Find where the given text appears and provide that cell's center as [X, Y] coordinate. 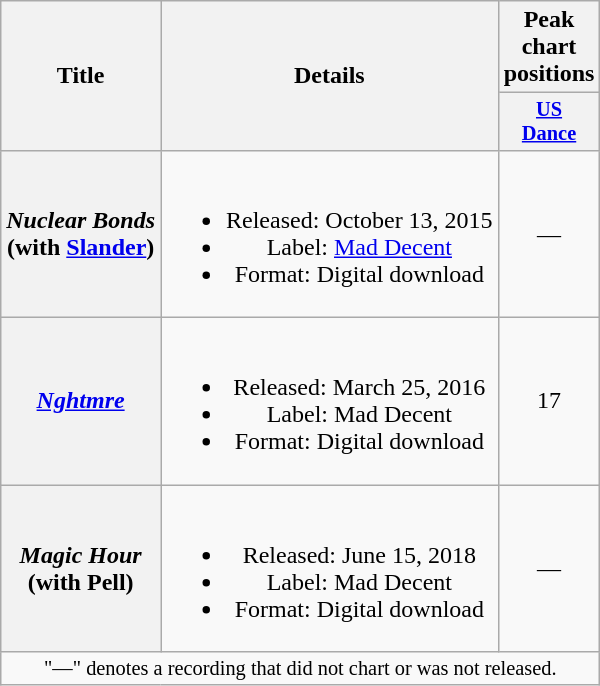
USDance [549, 122]
Magic Hour (with Pell) [81, 568]
Released: October 13, 2015Label: Mad DecentFormat: Digital download [329, 234]
Title [81, 76]
Released: June 15, 2018Label: Mad DecentFormat: Digital download [329, 568]
17 [549, 402]
Nuclear Bonds(with Slander) [81, 234]
"—" denotes a recording that did not chart or was not released. [300, 669]
Details [329, 76]
Peak chart positions [549, 47]
Nghtmre [81, 402]
Released: March 25, 2016Label: Mad DecentFormat: Digital download [329, 402]
